Pinpoint the cell where the given text exists, returning its [X, Y] midpoint coordinate. 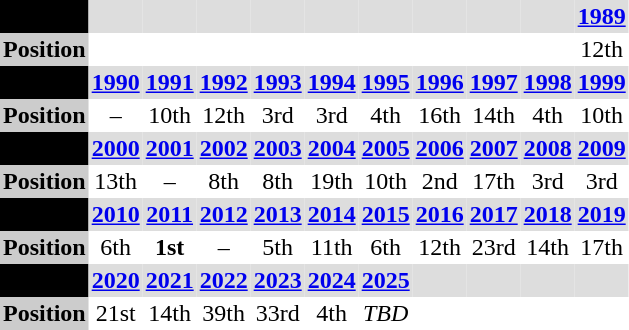
2011 [170, 214]
1993 [278, 82]
33rd [278, 314]
11th [332, 248]
TBD [386, 314]
2000 [116, 148]
2002 [224, 148]
2023 [278, 280]
1994 [332, 82]
1991 [170, 82]
2nd [440, 182]
1996 [440, 82]
1990 [116, 82]
2009 [602, 148]
23rd [494, 248]
2001 [170, 148]
2008 [548, 148]
1997 [494, 82]
2006 [440, 148]
2005 [386, 148]
2025 [386, 280]
2004 [332, 148]
2017 [494, 214]
2007 [494, 148]
2018 [548, 214]
19th [332, 182]
2016 [440, 214]
1999 [602, 82]
2013 [278, 214]
16th [440, 116]
2022 [224, 280]
13th [116, 182]
2014 [332, 214]
5th [278, 248]
1995 [386, 82]
2019 [602, 214]
2021 [170, 280]
1998 [548, 82]
1st [170, 248]
2003 [278, 148]
2012 [224, 214]
2010 [116, 214]
39th [224, 314]
2024 [332, 280]
21st [116, 314]
2020 [116, 280]
2015 [386, 214]
1992 [224, 82]
1989 [602, 16]
